Output the (x, y) coordinate of the center of the cell containing the given text.  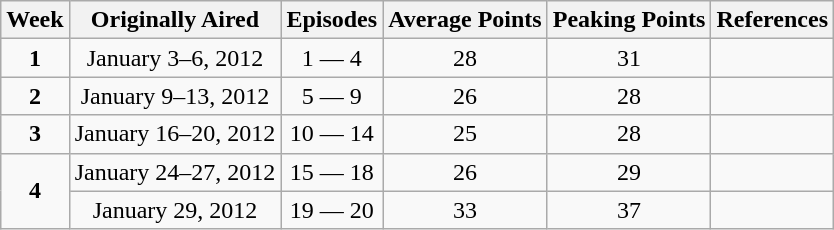
19 — 20 (332, 210)
5 — 9 (332, 96)
January 24–27, 2012 (175, 172)
29 (629, 172)
References (772, 20)
Week (35, 20)
Peaking Points (629, 20)
10 — 14 (332, 134)
25 (466, 134)
2 (35, 96)
1 — 4 (332, 58)
January 3–6, 2012 (175, 58)
Episodes (332, 20)
January 16–20, 2012 (175, 134)
4 (35, 191)
January 29, 2012 (175, 210)
1 (35, 58)
3 (35, 134)
Average Points (466, 20)
January 9–13, 2012 (175, 96)
33 (466, 210)
37 (629, 210)
31 (629, 58)
15 — 18 (332, 172)
Originally Aired (175, 20)
